Search for the cell housing the specified text and yield its (X, Y) center coordinate. 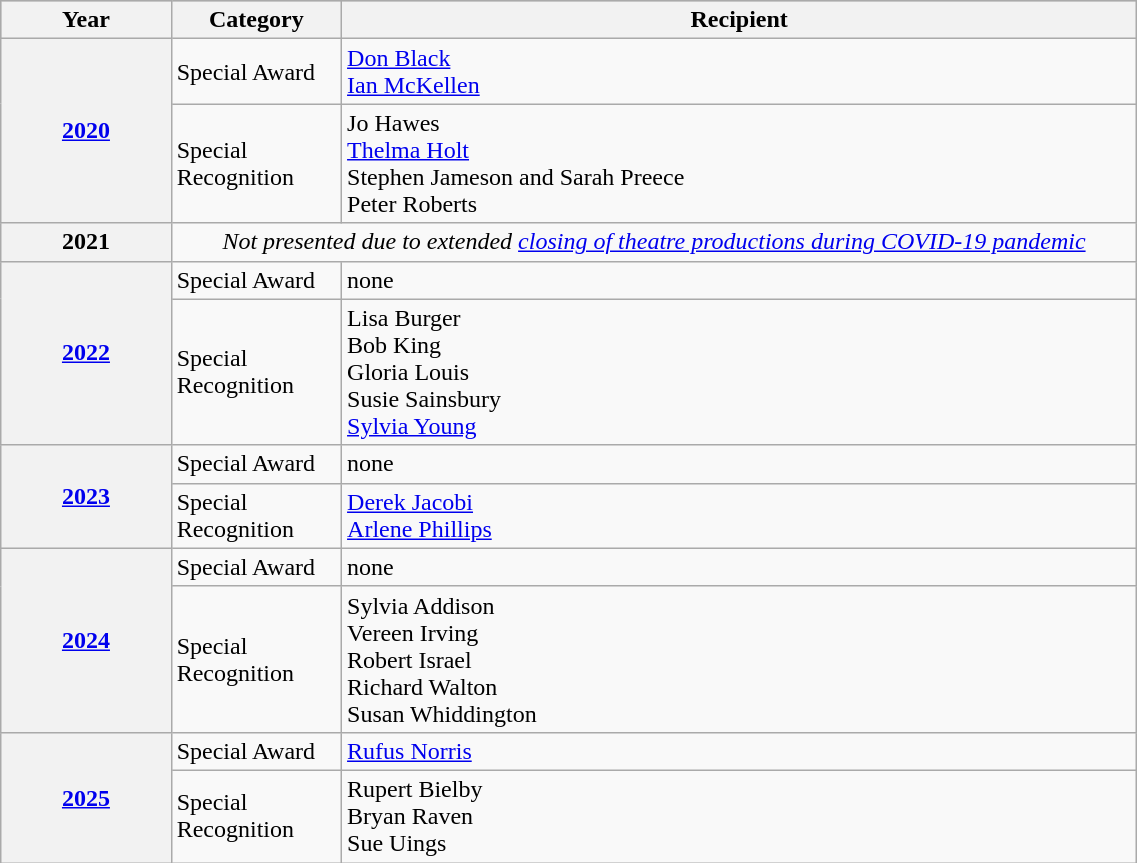
Lisa BurgerBob KingGloria LouisSusie SainsburySylvia Young (740, 372)
2023 (86, 496)
Rufus Norris (740, 751)
Category (256, 20)
Recipient (740, 20)
Derek JacobiArlene Phillips (740, 516)
2025 (86, 797)
Don BlackIan McKellen (740, 72)
2024 (86, 640)
2022 (86, 353)
Year (86, 20)
2021 (86, 242)
Sylvia Addison Vereen Irving Robert Israel Richard Walton Susan Whiddington (740, 659)
Rupert Bielby Bryan Raven Sue Uings (740, 816)
Jo HawesThelma HoltStephen Jameson and Sarah PreecePeter Roberts (740, 164)
Not presented due to extended closing of theatre productions during COVID-19 pandemic (654, 242)
2020 (86, 131)
